Identify which cell holds the provided text, then report its [X, Y] central coordinate. 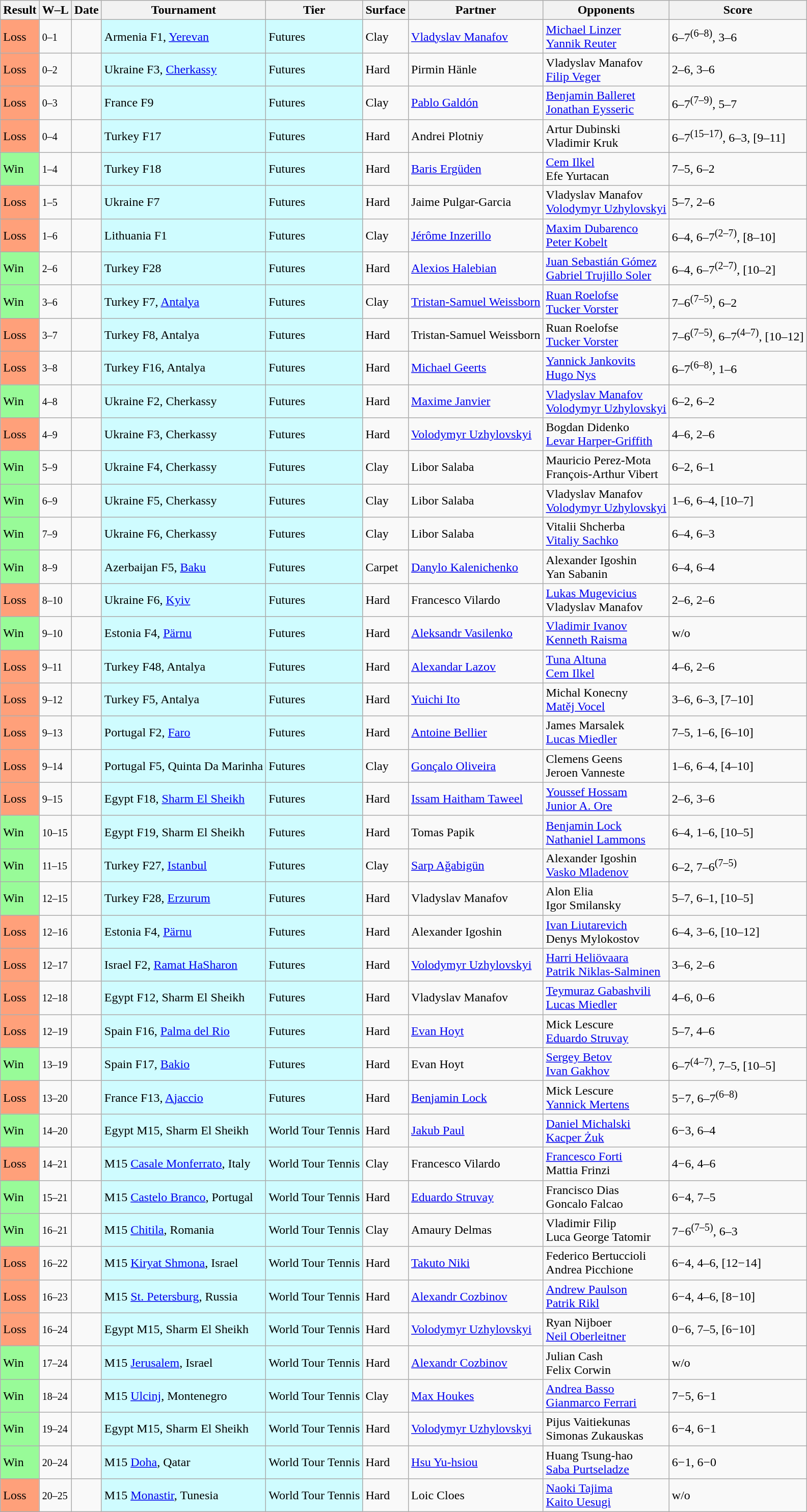
12–17 [55, 965]
Ukraine F2, Cherkassy [183, 401]
Danylo Kalenichenko [476, 567]
3–6 [55, 302]
6–7(15–17), 6–3, [9–11] [738, 136]
Alon Elia Igor Smilansky [606, 898]
8–10 [55, 600]
6–7(4–7), 7–5, [10–5] [738, 1064]
12–15 [55, 898]
Turkey F18 [183, 169]
Carpet [386, 567]
Surface [386, 10]
Tournament [183, 10]
Daniel Michalski Kacper Żuk [606, 1130]
Ivan Liutarevich Denys Mylokostov [606, 932]
Clemens Geens Jeroen Vanneste [606, 765]
6−3, 6–4 [738, 1130]
Ukraine F4, Cherkassy [183, 468]
Maxim Dubarenco Peter Kobelt [606, 235]
M15 Casale Monferrato, Italy [183, 1164]
6–7(6–8), 3–6 [738, 37]
Portugal F2, Faro [183, 733]
Result [20, 10]
6–4, 6–4 [738, 567]
Yuichi Ito [476, 699]
6–4, 1–6, [10–5] [738, 832]
5–7, 2–6 [738, 202]
France F13, Ajaccio [183, 1098]
Egypt F19, Sharm El Sheikh [183, 832]
Alexander Igoshin [476, 932]
Cem Ilkel Efe Yurtacan [606, 169]
Julian Cash Felix Corwin [606, 1363]
Hsu Yu-hsiou [476, 1462]
Spain F17, Bakio [183, 1064]
3–6, 6–3, [7–10] [738, 699]
0−6, 7–5, [6−10] [738, 1329]
M15 Ulcinj, Montenegro [183, 1395]
13–20 [55, 1098]
3–7 [55, 334]
6–4, 6–3 [738, 534]
6−4, 6−1 [738, 1429]
6−1, 6−0 [738, 1462]
Gonçalo Oliveira [476, 765]
Mick Lescure Eduardo Struvay [606, 1031]
Turkey F27, Istanbul [183, 865]
France F9 [183, 103]
Andrew Paulson Patrik Rikl [606, 1296]
6–9 [55, 500]
6–4, 6–7(2–7), [10–2] [738, 268]
Jérôme Inzerillo [476, 235]
Maxime Janvier [476, 401]
Bogdan Didenko Levar Harper-Griffith [606, 434]
Youssef Hossam Junior A. Ore [606, 799]
20–24 [55, 1462]
12–16 [55, 932]
1–6, 6–4, [10–7] [738, 500]
0–4 [55, 136]
Ryan Nijboer Neil Oberleitner [606, 1329]
Federico Bertuccioli Andrea Picchione [606, 1263]
7–6(7–5), 6–2 [738, 302]
14–20 [55, 1130]
7−5, 6−1 [738, 1395]
7–9 [55, 534]
Armenia F1, Yerevan [183, 37]
5–7, 4–6 [738, 1031]
Portugal F5, Quinta Da Marinha [183, 765]
6–4, 6–7(2–7), [8–10] [738, 235]
M15 Chitila, Romania [183, 1230]
Ukraine F6, Cherkassy [183, 534]
M15 Monastir, Tunesia [183, 1495]
0–1 [55, 37]
Turkey F5, Antalya [183, 699]
8–9 [55, 567]
1–6 [55, 235]
Pijus Vaitiekunas Simonas Zukauskas [606, 1429]
7–5, 6–2 [738, 169]
18–24 [55, 1395]
Turkey F48, Antalya [183, 667]
1–4 [55, 169]
6–2, 6–1 [738, 468]
Amaury Delmas [476, 1230]
Michal Konecny Matěj Vocel [606, 699]
16–21 [55, 1230]
0–2 [55, 69]
Turkey F16, Antalya [183, 368]
3–6, 2–6 [738, 965]
14–21 [55, 1164]
Egypt F12, Sharm El Sheikh [183, 998]
9–14 [55, 765]
2–6 [55, 268]
Tier [314, 10]
M15 Doha, Qatar [183, 1462]
6−4, 4–6, [12−14] [738, 1263]
Sergey Betov Ivan Gakhov [606, 1064]
James Marsalek Lucas Miedler [606, 733]
7–6(7–5), 6–7(4–7), [10–12] [738, 334]
Partner [476, 10]
6–7(6–8), 1–6 [738, 368]
Alexander Igoshin Vasko Mladenov [606, 865]
Benjamin Lock [476, 1098]
Tuna Altuna Cem Ilkel [606, 667]
5−7, 6–7(6–8) [738, 1098]
Michael Linzer Yannik Reuter [606, 37]
M15 St. Petersburg, Russia [183, 1296]
Artur Dubinski Vladimir Kruk [606, 136]
Spain F16, Palma del Rio [183, 1031]
Ukraine F6, Kyiv [183, 600]
Lithuania F1 [183, 235]
7−6(7–5), 6–3 [738, 1230]
Turkey F17 [183, 136]
0–3 [55, 103]
Turkey F8, Antalya [183, 334]
16–23 [55, 1296]
9–10 [55, 633]
Francesco Forti Mattia Frinzi [606, 1164]
15–21 [55, 1197]
11–15 [55, 865]
9–12 [55, 699]
Sarp Ağabigün [476, 865]
6–4, 3–6, [10–12] [738, 932]
Egypt F18, Sharm El Sheikh [183, 799]
1–6, 6–4, [4–10] [738, 765]
Ukraine F7 [183, 202]
Alexander Igoshin Yan Sabanin [606, 567]
Alexandar Lazov [476, 667]
Lukas Mugevicius Vladyslav Manafov [606, 600]
Vladimir Ivanov Kenneth Raisma [606, 633]
Antoine Bellier [476, 733]
Israel F2, Ramat HaSharon [183, 965]
Benjamin Balleret Jonathan Eysseric [606, 103]
Mauricio Perez-Mota François-Arthur Vibert [606, 468]
9–15 [55, 799]
Naoki Tajima Kaito Uesugi [606, 1495]
2–6, 2–6 [738, 600]
Azerbaijan F5, Baku [183, 567]
Score [738, 10]
10–15 [55, 832]
W–L [55, 10]
19–24 [55, 1429]
Tomas Papik [476, 832]
9–11 [55, 667]
Opponents [606, 10]
Alexios Halebian [476, 268]
20–25 [55, 1495]
4–9 [55, 434]
12–19 [55, 1031]
Teymuraz Gabashvili Lucas Miedler [606, 998]
5–7, 6–1, [10–5] [738, 898]
4–6, 0–6 [738, 998]
Benjamin Lock Nathaniel Lammons [606, 832]
6–2, 7–6(7–5) [738, 865]
4−6, 4–6 [738, 1164]
13–19 [55, 1064]
12–18 [55, 998]
Jaime Pulgar-Garcia [476, 202]
Takuto Niki [476, 1263]
6–2, 6–2 [738, 401]
16–24 [55, 1329]
Ukraine F5, Cherkassy [183, 500]
Loic Cloes [476, 1495]
Huang Tsung-hao Saba Purtseladze [606, 1462]
Baris Ergüden [476, 169]
4–8 [55, 401]
3–8 [55, 368]
9–13 [55, 733]
M15 Castelo Branco, Portugal [183, 1197]
6−4, 7–5 [738, 1197]
Turkey F7, Antalya [183, 302]
Issam Haitham Taweel [476, 799]
Turkey F28, Erzurum [183, 898]
7–5, 1–6, [6–10] [738, 733]
6–7(7–9), 5–7 [738, 103]
Pirmin Hänle [476, 69]
Pablo Galdón [476, 103]
Vitalii Shcherba Vitaliy Sachko [606, 534]
Juan Sebastián Gómez Gabriel Trujillo Soler [606, 268]
Andrea Basso Gianmarco Ferrari [606, 1395]
1–5 [55, 202]
Jakub Paul [476, 1130]
Turkey F28 [183, 268]
M15 Kiryat Shmona, Israel [183, 1263]
Aleksandr Vasilenko [476, 633]
Harri Heliövaara Patrik Niklas-Salminen [606, 965]
6−4, 4–6, [8−10] [738, 1296]
Francisco Dias Goncalo Falcao [606, 1197]
Michael Geerts [476, 368]
Eduardo Struvay [476, 1197]
Andrei Plotniy [476, 136]
17–24 [55, 1363]
Date [87, 10]
Max Houkes [476, 1395]
M15 Jerusalem, Israel [183, 1363]
Yannick Jankovits Hugo Nys [606, 368]
Mick Lescure Yannick Mertens [606, 1098]
Vladyslav Manafov Filip Veger [606, 69]
16–22 [55, 1263]
Vladimir Filip Luca George Tatomir [606, 1230]
5–9 [55, 468]
